Determine the [X, Y] coordinate at the center of the cell enclosing the given text.  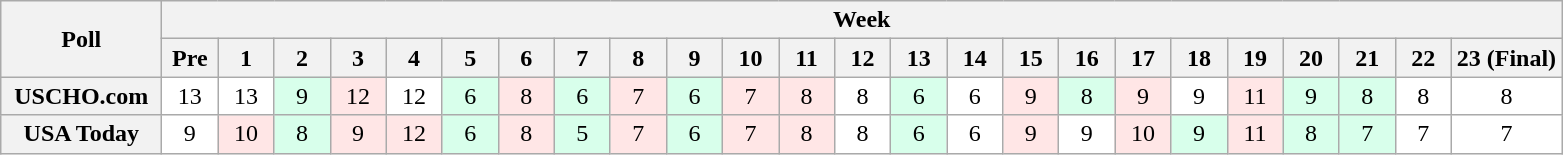
4 [414, 58]
18 [1199, 58]
21 [1367, 58]
Pre [190, 58]
23 (Final) [1506, 58]
USA Today [82, 134]
20 [1311, 58]
14 [975, 58]
22 [1423, 58]
Poll [82, 39]
USCHO.com [82, 96]
Week [862, 20]
19 [1255, 58]
3 [358, 58]
2 [302, 58]
1 [246, 58]
15 [1031, 58]
17 [1143, 58]
16 [1087, 58]
